Locate the cell with the specified text and output its [x, y] center coordinate. 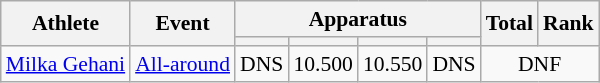
Total [510, 24]
10.550 [392, 64]
Milka Gehani [66, 64]
DNF [540, 64]
All-around [182, 64]
10.500 [322, 64]
Rank [568, 24]
Event [182, 24]
Athlete [66, 24]
Apparatus [358, 19]
